Detect which cell encompasses the target text, then output its [x, y] center coordinate. 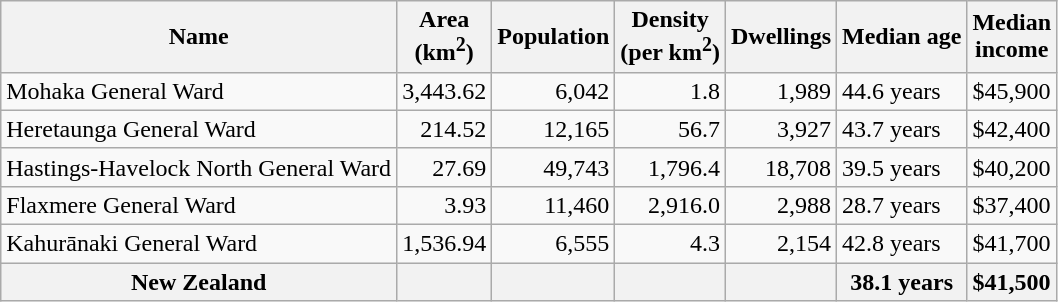
$42,400 [1012, 129]
6,042 [554, 91]
49,743 [554, 167]
Area(km2) [444, 37]
Mohaka General Ward [199, 91]
43.7 years [902, 129]
214.52 [444, 129]
27.69 [444, 167]
2,916.0 [670, 205]
$41,700 [1012, 244]
38.1 years [902, 282]
Heretaunga General Ward [199, 129]
2,988 [780, 205]
$37,400 [1012, 205]
$40,200 [1012, 167]
2,154 [780, 244]
Median age [902, 37]
Flaxmere General Ward [199, 205]
11,460 [554, 205]
44.6 years [902, 91]
42.8 years [902, 244]
Dwellings [780, 37]
Kahurānaki General Ward [199, 244]
3,927 [780, 129]
1,536.94 [444, 244]
Population [554, 37]
1.8 [670, 91]
39.5 years [902, 167]
18,708 [780, 167]
3.93 [444, 205]
1,989 [780, 91]
12,165 [554, 129]
3,443.62 [444, 91]
Density(per km2) [670, 37]
28.7 years [902, 205]
Name [199, 37]
1,796.4 [670, 167]
4.3 [670, 244]
$41,500 [1012, 282]
56.7 [670, 129]
Hastings-Havelock North General Ward [199, 167]
New Zealand [199, 282]
6,555 [554, 244]
Medianincome [1012, 37]
$45,900 [1012, 91]
